Return the [X, Y] coordinate for the center point of the cell that contains the specified text.  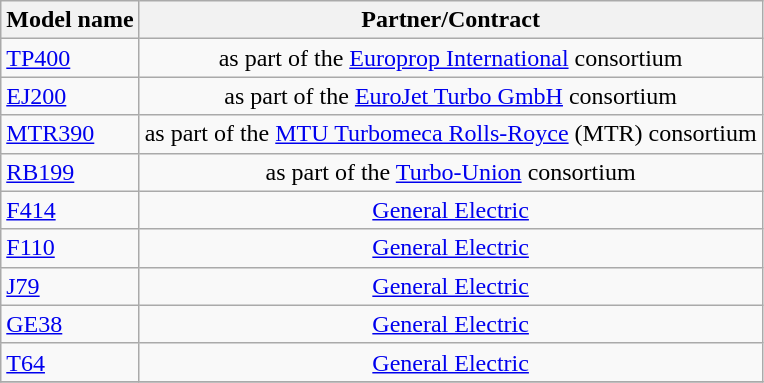
GE38 [70, 324]
as part of the EuroJet Turbo GmbH consortium [450, 96]
TP400 [70, 58]
as part of the MTU Turbomeca Rolls-Royce (MTR) consortium [450, 134]
MTR390 [70, 134]
Model name [70, 20]
RB199 [70, 172]
as part of the Turbo-Union consortium [450, 172]
T64 [70, 362]
F110 [70, 248]
as part of the Europrop International consortium [450, 58]
F414 [70, 210]
EJ200 [70, 96]
Partner/Contract [450, 20]
J79 [70, 286]
